Locate the cell with the specified text and output its [x, y] center coordinate. 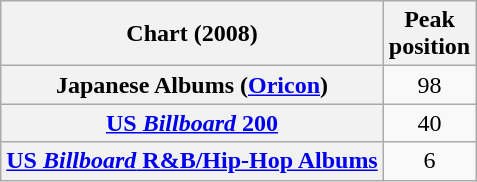
6 [429, 161]
98 [429, 85]
Peakposition [429, 34]
US Billboard 200 [192, 123]
Japanese Albums (Oricon) [192, 85]
40 [429, 123]
US Billboard R&B/Hip-Hop Albums [192, 161]
Chart (2008) [192, 34]
